Search for the cell housing the specified text and yield its (x, y) center coordinate. 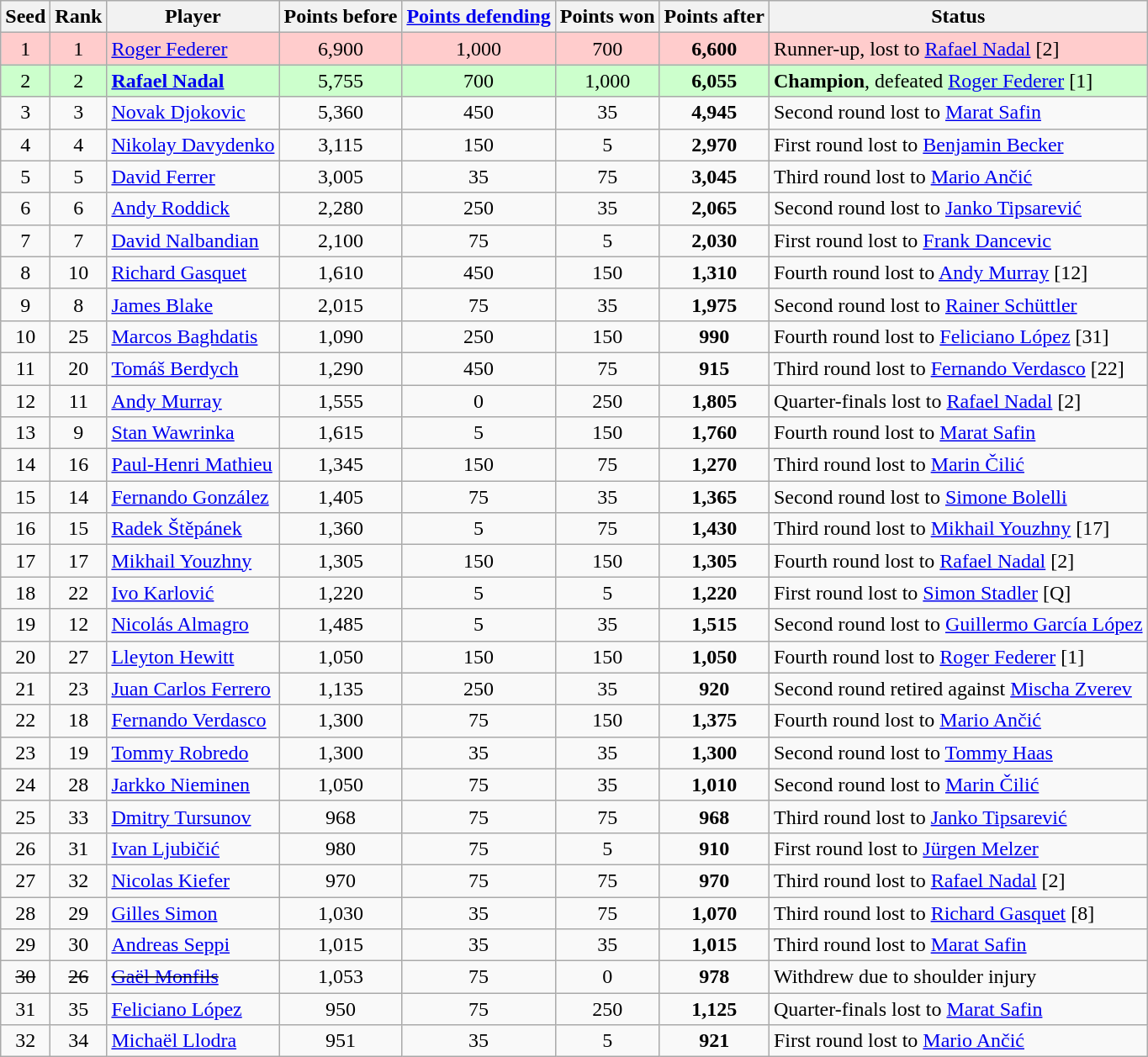
21 (25, 689)
Fourth round lost to Marat Safin (958, 433)
1,760 (714, 433)
Third round lost to Richard Gasquet [8] (958, 912)
920 (714, 689)
Novak Djokovic (193, 113)
Mikhail Youzhny (193, 561)
1,135 (341, 689)
Second round lost to Janko Tipsarević (958, 209)
Tommy Robredo (193, 753)
Nicolas Kiefer (193, 880)
34 (79, 1041)
951 (341, 1041)
Gaël Monfils (193, 977)
Fourth round lost to Roger Federer [1] (958, 657)
980 (341, 848)
Player (193, 17)
Second round lost to Simone Bolelli (958, 497)
Points after (714, 17)
Tomáš Berdych (193, 368)
Points before (341, 17)
Status (958, 17)
Rafael Nadal (193, 81)
3,115 (341, 145)
6,055 (714, 81)
Paul-Henri Mathieu (193, 465)
Second round lost to Rainer Schüttler (958, 304)
1,515 (714, 625)
David Ferrer (193, 177)
13 (25, 433)
Second round lost to Tommy Haas (958, 753)
1,610 (341, 272)
Ivo Karlović (193, 593)
Seed (25, 17)
Dmitry Tursunov (193, 817)
915 (714, 368)
33 (79, 817)
2,100 (341, 240)
Juan Carlos Ferrero (193, 689)
Third round lost to Mikhail Youzhny [17] (958, 529)
1,615 (341, 433)
Fernando Verdasco (193, 721)
Nicolás Almagro (193, 625)
Andreas Seppi (193, 945)
1,290 (341, 368)
First round lost to Frank Dancevic (958, 240)
Ivan Ljubičić (193, 848)
Lleyton Hewitt (193, 657)
Third round lost to Mario Ančić (958, 177)
1,975 (714, 304)
Runner-up, lost to Rafael Nadal [2] (958, 49)
Third round lost to Fernando Verdasco [22] (958, 368)
4,945 (714, 113)
910 (714, 848)
David Nalbandian (193, 240)
1,555 (341, 401)
Second round retired against Mischa Zverev (958, 689)
Fourth round lost to Mario Ančić (958, 721)
5,360 (341, 113)
1,375 (714, 721)
6,900 (341, 49)
Marcos Baghdatis (193, 336)
990 (714, 336)
2,970 (714, 145)
1,010 (714, 785)
First round lost to Simon Stadler [Q] (958, 593)
Third round lost to Rafael Nadal [2] (958, 880)
1,430 (714, 529)
Michaël Llodra (193, 1041)
Rank (79, 17)
First round lost to Mario Ančić (958, 1041)
24 (25, 785)
Second round lost to Marin Čilić (958, 785)
Jarkko Nieminen (193, 785)
1,270 (714, 465)
Fernando González (193, 497)
Third round lost to Marat Safin (958, 945)
1,070 (714, 912)
First round lost to Jürgen Melzer (958, 848)
2,015 (341, 304)
First round lost to Benjamin Becker (958, 145)
Fourth round lost to Rafael Nadal [2] (958, 561)
James Blake (193, 304)
Gilles Simon (193, 912)
Withdrew due to shoulder injury (958, 977)
Second round lost to Marat Safin (958, 113)
1,090 (341, 336)
Radek Štěpánek (193, 529)
Points defending (479, 17)
2,065 (714, 209)
1,030 (341, 912)
Fourth round lost to Feliciano López [31] (958, 336)
2,280 (341, 209)
Second round lost to Guillermo García López (958, 625)
Third round lost to Janko Tipsarević (958, 817)
1,805 (714, 401)
1,053 (341, 977)
Roger Federer (193, 49)
6,600 (714, 49)
Quarter-finals lost to Rafael Nadal [2] (958, 401)
Andy Murray (193, 401)
950 (341, 1009)
5,755 (341, 81)
921 (714, 1041)
1,405 (341, 497)
1,485 (341, 625)
1,310 (714, 272)
Nikolay Davydenko (193, 145)
1,125 (714, 1009)
Andy Roddick (193, 209)
Quarter-finals lost to Marat Safin (958, 1009)
3,045 (714, 177)
978 (714, 977)
2,030 (714, 240)
1,345 (341, 465)
3,005 (341, 177)
Points won (607, 17)
Third round lost to Marin Čilić (958, 465)
Stan Wawrinka (193, 433)
1,365 (714, 497)
Richard Gasquet (193, 272)
Fourth round lost to Andy Murray [12] (958, 272)
Champion, defeated Roger Federer [1] (958, 81)
Feliciano López (193, 1009)
1,360 (341, 529)
